Identify which cell holds the provided text, then report its [x, y] central coordinate. 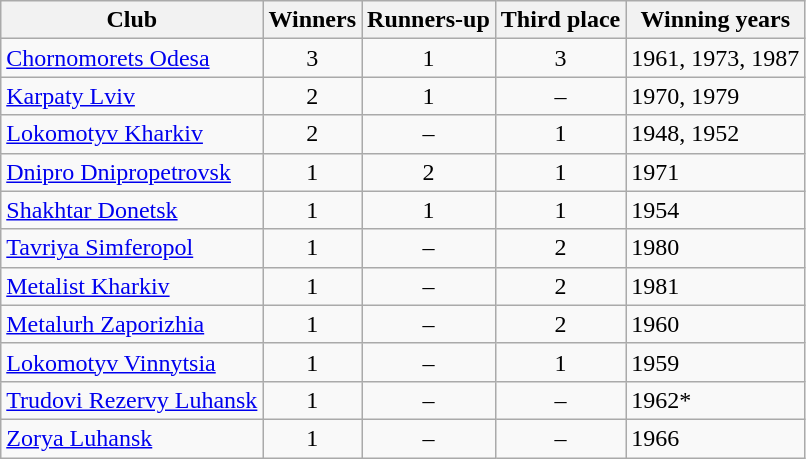
Shakhtar Donetsk [132, 210]
Winners [312, 20]
Zorya Luhansk [132, 438]
1970, 1979 [716, 96]
Karpaty Lviv [132, 96]
Tavriya Simferopol [132, 248]
Metalurh Zaporizhia [132, 324]
1980 [716, 248]
1960 [716, 324]
Runners-up [429, 20]
1981 [716, 286]
1948, 1952 [716, 134]
Club [132, 20]
1966 [716, 438]
Trudovi Rezervy Luhansk [132, 400]
1962* [716, 400]
1959 [716, 362]
Lokomotyv Kharkiv [132, 134]
Lokomotyv Vinnytsia [132, 362]
Winning years [716, 20]
1954 [716, 210]
Dnipro Dnipropetrovsk [132, 172]
Metalist Kharkiv [132, 286]
Chornomorets Odesa [132, 58]
Third place [560, 20]
1961, 1973, 1987 [716, 58]
1971 [716, 172]
